Locate the cell with the specified text and output its (X, Y) center coordinate. 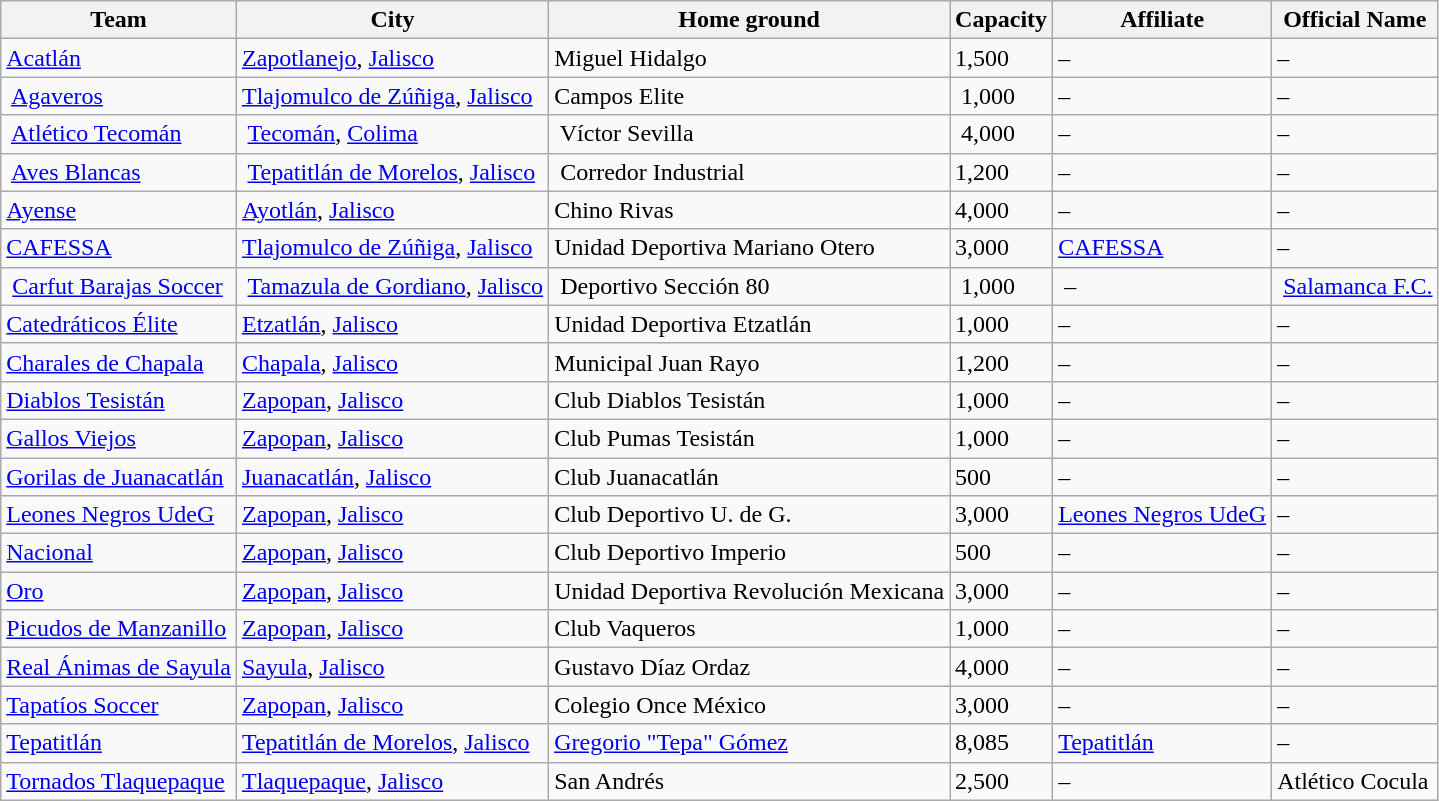
Gregorio "Tepa" Gómez (750, 743)
Affiliate (1162, 20)
Picudos de Manzanillo (119, 629)
Agaveros (119, 96)
Atlético Cocula (1355, 781)
Tamazula de Gordiano, Jalisco (392, 286)
Unidad Deportiva Revolución Mexicana (750, 591)
Tecomán, Colima (392, 134)
Diablos Tesistán (119, 400)
Miguel Hidalgo (750, 58)
8,085 (1002, 743)
Team (119, 20)
Unidad Deportiva Etzatlán (750, 324)
Víctor Sevilla (750, 134)
Corredor Industrial (750, 172)
Zapotlanejo, Jalisco (392, 58)
Nacional (119, 553)
Tlaquepaque, Jalisco (392, 781)
Gustavo Díaz Ordaz (750, 667)
Municipal Juan Rayo (750, 362)
Gallos Viejos (119, 438)
Gorilas de Juanacatlán (119, 477)
2,500 (1002, 781)
Tornados Tlaquepaque (119, 781)
Carfut Barajas Soccer (119, 286)
Ayotlán, Jalisco (392, 210)
Acatlán (119, 58)
Ayense (119, 210)
Aves Blancas (119, 172)
San Andrés (750, 781)
Catedráticos Élite (119, 324)
Etzatlán, Jalisco (392, 324)
Oro (119, 591)
1,500 (1002, 58)
Real Ánimas de Sayula (119, 667)
Unidad Deportiva Mariano Otero (750, 248)
Club Juanacatlán (750, 477)
Club Pumas Tesistán (750, 438)
Club Vaqueros (750, 629)
Sayula, Jalisco (392, 667)
Campos Elite (750, 96)
Charales de Chapala (119, 362)
Chino Rivas (750, 210)
City (392, 20)
Club Deportivo U. de G. (750, 515)
Home ground (750, 20)
Official Name (1355, 20)
Capacity (1002, 20)
Chapala, Jalisco (392, 362)
Atlético Tecomán (119, 134)
Club Diablos Tesistán (750, 400)
Juanacatlán, Jalisco (392, 477)
Salamanca F.C. (1355, 286)
Deportivo Sección 80 (750, 286)
Tapatíos Soccer (119, 705)
Club Deportivo Imperio (750, 553)
Colegio Once México (750, 705)
